Identify which cell holds the provided text, then report its (x, y) central coordinate. 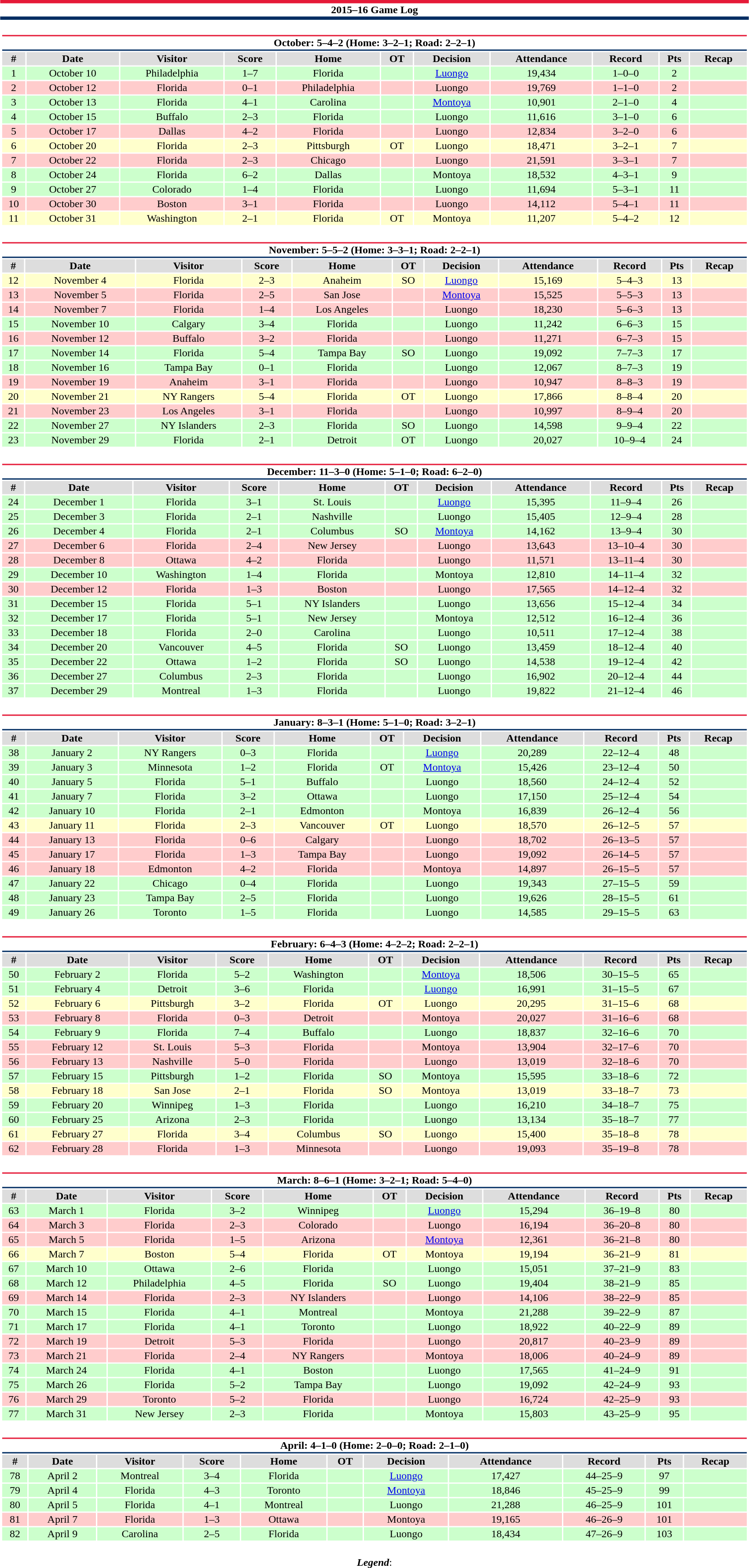
20–12–4 (626, 676)
83 (674, 1269)
19,165 (506, 1520)
62 (14, 1148)
2–1–0 (626, 102)
91 (674, 1370)
December 6 (79, 546)
18,922 (533, 1327)
10,997 (548, 411)
35–19–8 (620, 1148)
3–6 (242, 989)
February 2 (77, 974)
19,343 (532, 884)
74 (13, 1370)
0–4 (248, 884)
November 10 (80, 324)
2–6 (237, 1269)
14–12–4 (626, 589)
19,194 (533, 1254)
March 31 (66, 1414)
87 (674, 1312)
26–12–4 (621, 811)
April 9 (62, 1534)
December 4 (79, 531)
8–7–3 (629, 367)
26–15–5 (621, 869)
38–22–9 (622, 1298)
11,616 (541, 117)
13–11–4 (626, 560)
16,991 (531, 989)
82 (15, 1534)
March 14 (66, 1298)
November 21 (80, 396)
January 2 (72, 753)
March 29 (66, 1399)
13–10–4 (626, 546)
33–18–7 (620, 1090)
11,271 (548, 338)
41–24–9 (622, 1370)
26–13–5 (621, 840)
35–18–8 (620, 1134)
39–22–9 (622, 1312)
17–12–4 (626, 633)
1–0–0 (626, 73)
October: 5–4–2 (Home: 3–2–1; Road: 2–2–1) (374, 43)
60 (14, 1119)
69 (13, 1298)
36–20–8 (622, 1225)
32–18–6 (620, 1061)
19,626 (532, 898)
March 26 (66, 1385)
December 18 (79, 633)
0–6 (248, 840)
March 24 (66, 1370)
5–3–1 (626, 190)
March 15 (66, 1312)
15,294 (533, 1211)
49 (14, 913)
October 10 (73, 73)
5–4–2 (626, 219)
October 22 (73, 161)
27–15–5 (621, 884)
30–15–5 (620, 974)
March 3 (66, 1225)
34–18–7 (620, 1105)
December 29 (79, 691)
November 7 (80, 309)
December 3 (79, 517)
13,459 (541, 647)
February 13 (77, 1061)
9–9–4 (629, 425)
18 (13, 367)
March 21 (66, 1356)
3–3–1 (626, 161)
20,817 (533, 1341)
6–7–3 (629, 338)
5–4–3 (629, 280)
October 15 (73, 117)
November 14 (80, 353)
5–5–3 (629, 295)
16,902 (541, 676)
19,093 (531, 1148)
45 (14, 855)
36–19–8 (622, 1211)
2015–16 Game Log (374, 10)
6–6–3 (629, 324)
55 (14, 1047)
5 (14, 132)
January 5 (72, 782)
43 (14, 826)
10 (14, 204)
18,471 (541, 146)
16 (13, 338)
18,230 (548, 309)
79 (15, 1491)
4–3–1 (626, 175)
November 16 (80, 367)
24–12–4 (621, 782)
20,295 (531, 1003)
February 25 (77, 1119)
March 19 (66, 1341)
January 3 (72, 768)
February 18 (77, 1090)
December 27 (79, 676)
8–8–3 (629, 382)
7–7–3 (629, 353)
41 (14, 797)
7–4 (242, 1032)
April 7 (62, 1520)
1 (14, 73)
29 (13, 575)
December 1 (79, 502)
76 (13, 1399)
15,169 (548, 280)
October 24 (73, 175)
44–25–9 (604, 1476)
10,947 (548, 382)
36–21–9 (622, 1254)
13,904 (531, 1047)
5–0 (242, 1061)
January 18 (72, 869)
October 31 (73, 219)
January 13 (72, 840)
January 7 (72, 797)
March 1 (66, 1211)
March 7 (66, 1254)
14,585 (532, 913)
April 4 (62, 1491)
33 (13, 633)
February: 6–4–3 (Home: 4–2–2; Road: 2–2–1) (374, 944)
14,112 (541, 204)
November 27 (80, 425)
November 29 (80, 440)
18,006 (533, 1356)
18,570 (532, 826)
22–12–4 (621, 753)
14,598 (548, 425)
March: 8–6–1 (Home: 3–2–1; Road: 5–4–0) (374, 1181)
8–8–4 (629, 396)
3–1–0 (626, 117)
28–15–5 (621, 898)
13–9–4 (626, 531)
33–18–6 (620, 1076)
35 (13, 662)
13,134 (531, 1119)
February 9 (77, 1032)
15,405 (541, 517)
11,242 (548, 324)
11,694 (541, 190)
12,834 (541, 132)
10–9–4 (629, 440)
12,361 (533, 1240)
15,803 (533, 1414)
October 27 (73, 190)
26–12–5 (621, 826)
31–15–5 (620, 989)
14–11–4 (626, 575)
99 (665, 1491)
32–17–6 (620, 1047)
11,207 (541, 219)
November 4 (80, 280)
October 17 (73, 132)
11–9–4 (626, 502)
32–16–6 (620, 1032)
16,724 (533, 1399)
66 (13, 1254)
12,810 (541, 575)
3–2–1 (626, 146)
October 12 (73, 88)
8–9–4 (629, 411)
53 (14, 1018)
21–12–4 (626, 691)
January 10 (72, 811)
October 20 (73, 146)
November: 5–5–2 (Home: 3–3–1; Road: 2–2–1) (374, 250)
16,839 (532, 811)
April 2 (62, 1476)
31–15–6 (620, 1003)
February 6 (77, 1003)
58 (14, 1090)
February 28 (77, 1148)
40–24–9 (622, 1356)
13,643 (541, 546)
November 23 (80, 411)
36–21–8 (622, 1240)
37–21–9 (622, 1269)
29–15–5 (621, 913)
18,702 (532, 840)
December 20 (79, 647)
31–16–6 (620, 1018)
47–26–9 (604, 1534)
14,162 (541, 531)
19–12–4 (626, 662)
14,897 (532, 869)
47 (14, 884)
95 (674, 1414)
December 10 (79, 575)
43–25–9 (622, 1414)
March 5 (66, 1240)
January 11 (72, 826)
71 (13, 1327)
35–18–7 (620, 1119)
19,404 (533, 1283)
38–21–9 (622, 1283)
14,538 (541, 662)
18,506 (531, 974)
21 (13, 411)
17,150 (532, 797)
November 19 (80, 382)
January 23 (72, 898)
25 (13, 517)
November 5 (80, 295)
17,866 (548, 396)
15–12–4 (626, 604)
4–3 (212, 1491)
October 30 (73, 204)
18,846 (506, 1491)
15,051 (533, 1269)
January 22 (72, 884)
January 26 (72, 913)
27 (13, 546)
December 15 (79, 604)
February 8 (77, 1018)
45–25–9 (604, 1491)
18–12–4 (626, 647)
10,511 (541, 633)
8 (14, 175)
16–12–4 (626, 618)
25–12–4 (621, 797)
5–6–3 (629, 309)
42–24–9 (622, 1385)
November 12 (80, 338)
40–22–9 (622, 1327)
17,427 (506, 1476)
51 (14, 989)
March 10 (66, 1269)
December 17 (79, 618)
46–26–9 (604, 1520)
15,426 (532, 768)
26–14–5 (621, 855)
December 12 (79, 589)
February 20 (77, 1105)
46–25–9 (604, 1505)
January: 8–3–1 (Home: 5–1–0; Road: 3–2–1) (374, 722)
21,591 (541, 161)
December 22 (79, 662)
April: 4–1–0 (Home: 2–0–0; Road: 2–1–0) (374, 1445)
6–2 (250, 175)
97 (665, 1476)
20,289 (532, 753)
15,395 (541, 502)
18,837 (531, 1032)
2–0 (254, 633)
10,901 (541, 102)
16,194 (533, 1225)
12–9–4 (626, 517)
23 (13, 440)
12,067 (548, 367)
11,571 (541, 560)
April 5 (62, 1505)
19,434 (541, 73)
13,656 (541, 604)
December 8 (79, 560)
19,822 (541, 691)
15,595 (531, 1076)
19,769 (541, 88)
March 17 (66, 1327)
39 (14, 768)
October 13 (73, 102)
3–2–0 (626, 132)
15,400 (531, 1134)
18,434 (506, 1534)
1–1–0 (626, 88)
64 (13, 1225)
15,525 (548, 295)
February 15 (77, 1076)
103 (665, 1534)
18,532 (541, 175)
23–12–4 (621, 768)
December: 11–3–0 (Home: 5–1–0; Road: 6–2–0) (374, 471)
February 27 (77, 1134)
40–23–9 (622, 1341)
31 (13, 604)
18,560 (532, 782)
12,512 (541, 618)
February 12 (77, 1047)
16,210 (531, 1105)
January 17 (72, 855)
37 (13, 691)
1–7 (250, 73)
February 4 (77, 989)
3 (14, 102)
5–4–1 (626, 204)
March 12 (66, 1283)
42–25–9 (622, 1399)
14 (13, 309)
14,106 (533, 1298)
